Return the (X, Y) coordinate for the center point of the cell that contains the specified text.  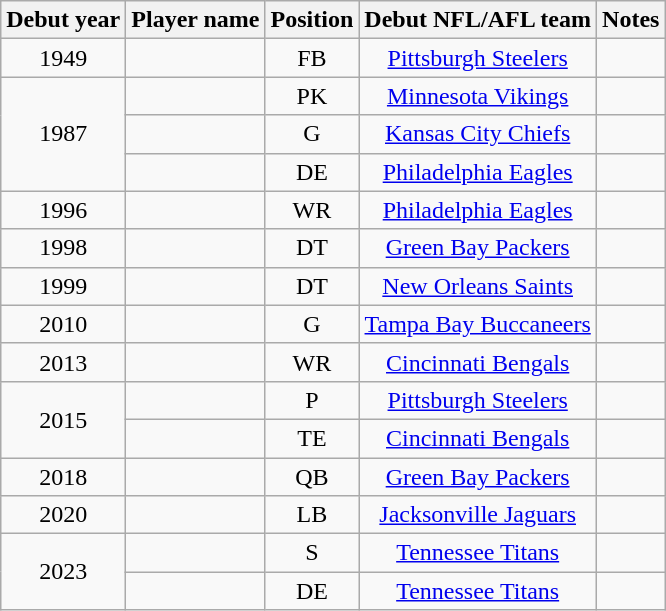
Notes (631, 20)
P (312, 400)
Debut year (64, 20)
1949 (64, 58)
FB (312, 58)
Tampa Bay Buccaneers (478, 324)
Player name (196, 20)
QB (312, 477)
PK (312, 96)
2018 (64, 477)
1996 (64, 210)
1987 (64, 134)
Position (312, 20)
Minnesota Vikings (478, 96)
S (312, 553)
TE (312, 438)
2015 (64, 419)
1998 (64, 248)
Kansas City Chiefs (478, 134)
New Orleans Saints (478, 286)
1999 (64, 286)
LB (312, 515)
2020 (64, 515)
2023 (64, 572)
2013 (64, 362)
2010 (64, 324)
Jacksonville Jaguars (478, 515)
Debut NFL/AFL team (478, 20)
